Locate the cell with the specified text and output its [x, y] center coordinate. 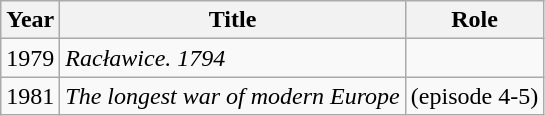
1981 [30, 96]
Role [474, 20]
Title [232, 20]
1979 [30, 58]
Year [30, 20]
Racławice. 1794 [232, 58]
(episode 4-5) [474, 96]
The longest war of modern Europe [232, 96]
